Output the [X, Y] coordinate of the center of the cell containing the given text.  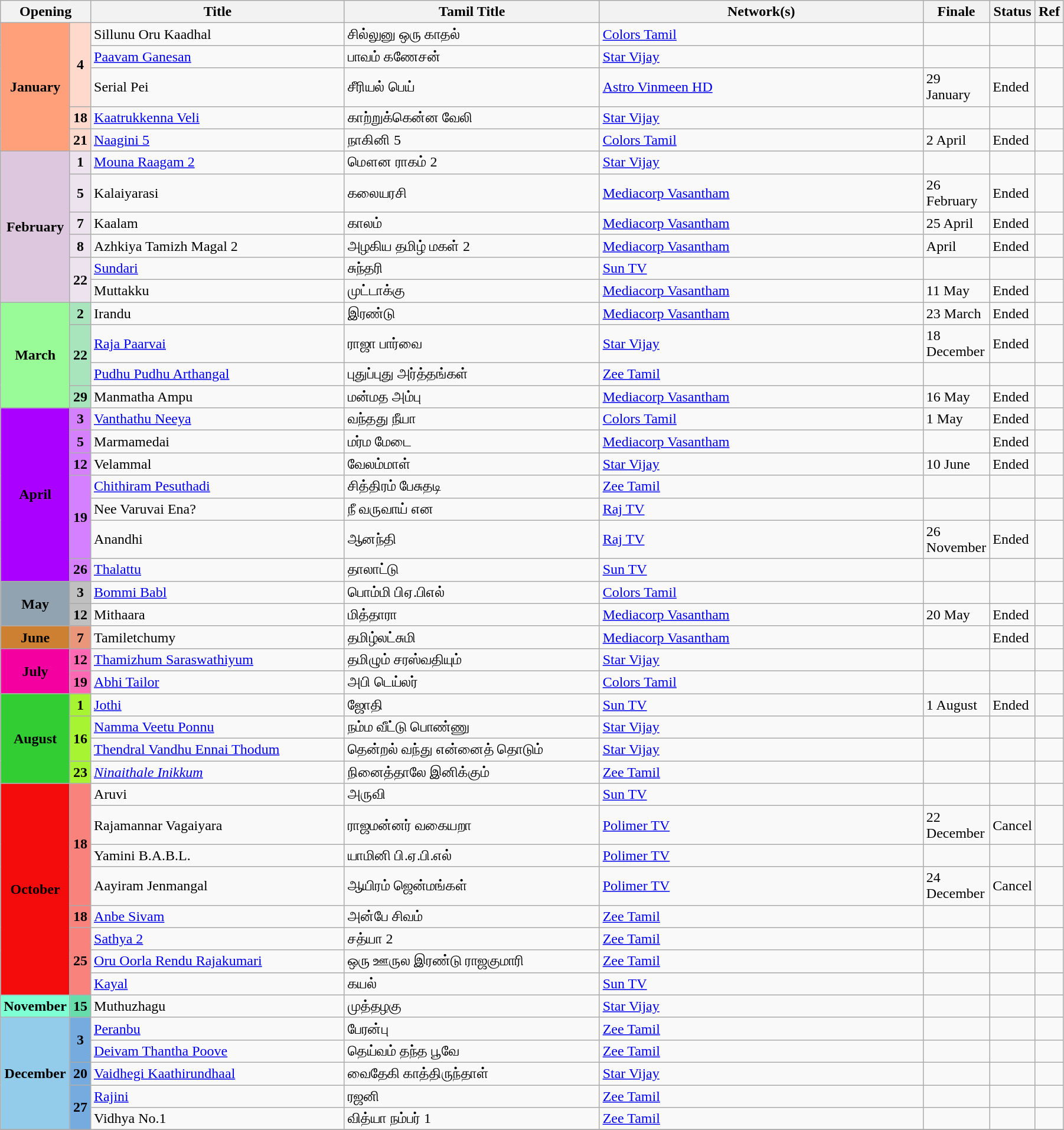
2 April [956, 140]
15 [80, 1006]
வித்யா நம்பர் 1 [472, 1119]
Rajamannar Vagaiyara [218, 825]
ஆனந்தி [472, 540]
Namma Veetu Ponnu [218, 727]
26 February [956, 192]
நீ வருவாய் என [472, 509]
Azhkiya Tamizh Magal 2 [218, 246]
சில்லுனு ஒரு காதல் [472, 34]
வந்தது நீயா [472, 419]
Thalattu [218, 570]
Anandhi [218, 540]
Bommi Babl [218, 592]
Nee Varuvai Ena? [218, 509]
26 November [956, 540]
பாவம் கணேசன் [472, 57]
Tamiletchumy [218, 637]
Mouna Raagam 2 [218, 162]
August [35, 738]
Manmatha Ampu [218, 397]
ஒரு ஊருல இரண்டு ராஜகுமாரி [472, 961]
Deivam Thantha Poove [218, 1051]
June [35, 637]
25 April [956, 223]
சித்திரம் பேசுதடி [472, 486]
முட்டாக்கு [472, 290]
Title [218, 12]
October [35, 889]
ராஜா பார்வை [472, 344]
1 August [956, 704]
அன்பே சிவம் [472, 916]
16 [80, 739]
Sathya 2 [218, 939]
Ninaithale Inikkum [218, 772]
Muthuzhagu [218, 1006]
வைதேகி காத்திருந்தாள் [472, 1073]
Astro Vinmeen HD [761, 87]
ஜோதி [472, 704]
பொம்மி பிஏ.பிஎல் [472, 592]
தென்றல் வந்து என்னைத் தொடும் [472, 750]
29 January [956, 87]
Vaidhegi Kaathirundhaal [218, 1073]
8 [80, 246]
Aayiram Jenmangal [218, 886]
23 [80, 772]
Chithiram Pesuthadi [218, 486]
Status [1013, 12]
January [35, 87]
Finale [956, 12]
நம்ம வீட்டு பொண்ணு [472, 727]
27 [80, 1108]
மௌன ராகம் 2 [472, 162]
காலம் [472, 223]
யாமினி பி.ஏ.பி.எல் [472, 855]
Yamini B.A.B.L. [218, 855]
Ref [1049, 12]
20 May [956, 615]
11 May [956, 290]
February [35, 227]
Rajini [218, 1096]
Pudhu Pudhu Arthangal [218, 374]
Paavam Ganesan [218, 57]
Thamizhum Saraswathiyum [218, 659]
சீரியல் பெய் [472, 87]
அருவி [472, 795]
சத்யா 2 [472, 939]
Irandu [218, 313]
தாலாட்டு [472, 570]
Kalaiyarasi [218, 192]
Tamil Title [472, 12]
நினைத்தாலே இனிக்கும் [472, 772]
தமிழ்லட்சுமி [472, 637]
2 [80, 313]
20 [80, 1073]
காற்றுக்கென்ன வேலி [472, 117]
கயல் [472, 984]
November [35, 1006]
22 December [956, 825]
Peranbu [218, 1028]
10 June [956, 464]
சுந்தரி [472, 268]
Kaalam [218, 223]
Muttakku [218, 290]
25 [80, 961]
4 [80, 65]
Jothi [218, 704]
March [35, 355]
Kaatrukkenna Veli [218, 117]
அபி டெய்லர் [472, 682]
வேலம்மாள் [472, 464]
Opening [46, 12]
18 December [956, 344]
Naagini 5 [218, 140]
Sundari [218, 268]
July [35, 671]
Velammal [218, 464]
Thendral Vandhu Ennai Thodum [218, 750]
29 [80, 397]
பேரன்பு [472, 1028]
ரஜனி [472, 1096]
December [35, 1073]
அழகிய தமிழ் மகள் 2 [472, 246]
Serial Pei [218, 87]
Aruvi [218, 795]
24 December [956, 886]
தமிழும் சரஸ்வதியும் [472, 659]
16 May [956, 397]
Oru Oorla Rendu Rajakumari [218, 961]
Mithaara [218, 615]
26 [80, 570]
Sillunu Oru Kaadhal [218, 34]
Vidhya No.1 [218, 1119]
முத்தழகு [472, 1006]
மித்தாரா [472, 615]
Marmamedai [218, 442]
கலையரசி [472, 192]
23 March [956, 313]
ஆயிரம் ஜென்மங்கள் [472, 886]
புதுப்புது அர்த்தங்கள் [472, 374]
Raja Paarvai [218, 344]
May [35, 603]
இரண்டு [472, 313]
Network(s) [761, 12]
Anbe Sivam [218, 916]
21 [80, 140]
ராஜமன்னர் வகையறா [472, 825]
நாகினி 5 [472, 140]
Abhi Tailor [218, 682]
Kayal [218, 984]
மன்மத அம்பு [472, 397]
மர்ம மேடை [472, 442]
தெய்வம் தந்த பூவே [472, 1051]
1 May [956, 419]
Vanthathu Neeya [218, 419]
